Return (x, y) of the center of cell containing provided text 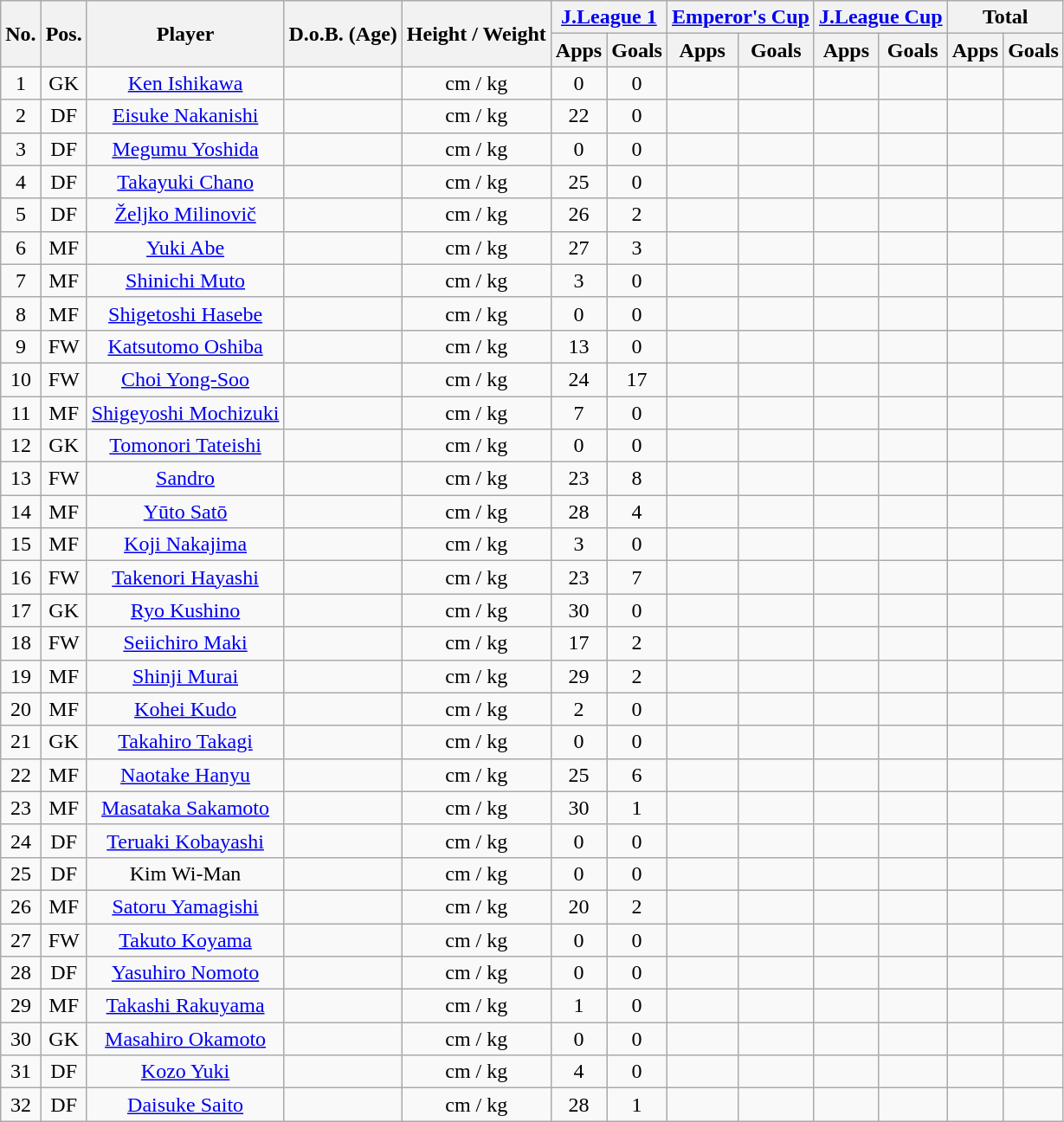
Željko Milinovič (185, 215)
14 (21, 512)
Masataka Sakamoto (185, 808)
Eisuke Nakanishi (185, 116)
Takahiro Takagi (185, 742)
9 (21, 346)
Yuki Abe (185, 248)
D.o.B. (Age) (343, 34)
Height / Weight (476, 34)
Takashi Rakuyama (185, 1006)
Yūto Satō (185, 512)
J.League Cup (880, 17)
Kim Wi-Man (185, 874)
Total (1005, 17)
Ryo Kushino (185, 610)
5 (21, 215)
12 (21, 446)
15 (21, 545)
31 (21, 1072)
Takenori Hayashi (185, 577)
19 (21, 676)
11 (21, 413)
Satoru Yamagishi (185, 906)
Choi Yong-Soo (185, 379)
Kohei Kudo (185, 709)
10 (21, 379)
Sandro (185, 479)
Masahiro Okamoto (185, 1039)
Pos. (64, 34)
21 (21, 742)
32 (21, 1105)
Kozo Yuki (185, 1072)
Yasuhiro Nomoto (185, 973)
Emperor's Cup (740, 17)
Seiichiro Maki (185, 643)
Shinichi Muto (185, 280)
Tomonori Tateishi (185, 446)
No. (21, 34)
Shinji Murai (185, 676)
Takuto Koyama (185, 939)
Takayuki Chano (185, 182)
Player (185, 34)
Ken Ishikawa (185, 83)
Naotake Hanyu (185, 775)
Koji Nakajima (185, 545)
Megumu Yoshida (185, 149)
18 (21, 643)
J.League 1 (609, 17)
Katsutomo Oshiba (185, 346)
16 (21, 577)
Teruaki Kobayashi (185, 841)
Shigetoshi Hasebe (185, 313)
Shigeyoshi Mochizuki (185, 413)
Daisuke Saito (185, 1105)
